Find where the given text appears and provide that cell's center as [X, Y] coordinate. 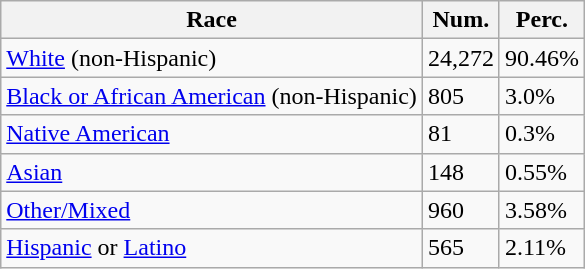
960 [460, 210]
White (non-Hispanic) [212, 58]
90.46% [542, 58]
565 [460, 248]
Native American [212, 134]
81 [460, 134]
Black or African American (non-Hispanic) [212, 96]
Asian [212, 172]
Num. [460, 20]
148 [460, 172]
2.11% [542, 248]
24,272 [460, 58]
0.55% [542, 172]
Race [212, 20]
0.3% [542, 134]
3.58% [542, 210]
Other/Mixed [212, 210]
3.0% [542, 96]
805 [460, 96]
Hispanic or Latino [212, 248]
Perc. [542, 20]
